For the text-containing cell, return its midpoint in (X, Y) coordinate format. 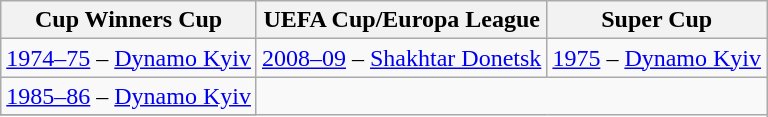
UEFA Cup/Europa League (401, 20)
2008–09 – Shakhtar Donetsk (401, 58)
Cup Winners Cup (129, 20)
Super Cup (657, 20)
1974–75 – Dynamo Kyiv (129, 58)
1975 – Dynamo Kyiv (657, 58)
1985–86 – Dynamo Kyiv (129, 96)
